Return [x, y] of the center of cell containing provided text 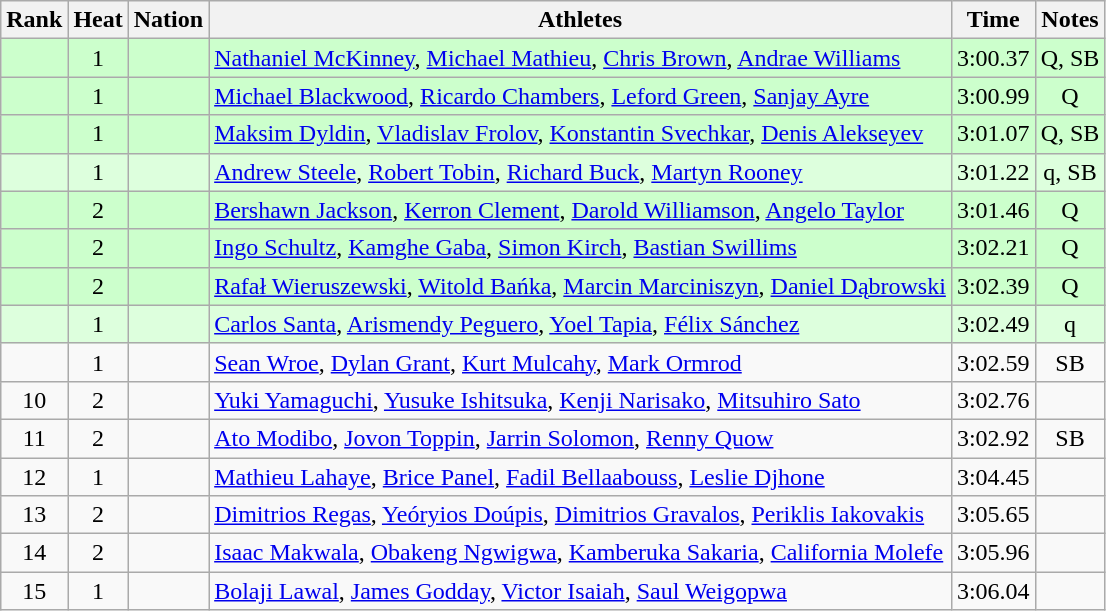
3:01.07 [993, 134]
3:02.59 [993, 362]
12 [34, 477]
3:02.92 [993, 438]
Nathaniel McKinney, Michael Mathieu, Chris Brown, Andrae Williams [580, 58]
3:01.46 [993, 210]
Bolaji Lawal, James Godday, Victor Isaiah, Saul Weigopwa [580, 591]
Carlos Santa, Arismendy Peguero, Yoel Tapia, Félix Sánchez [580, 324]
Time [993, 20]
Andrew Steele, Robert Tobin, Richard Buck, Martyn Rooney [580, 172]
Bershawn Jackson, Kerron Clement, Darold Williamson, Angelo Taylor [580, 210]
Isaac Makwala, Obakeng Ngwigwa, Kamberuka Sakaria, California Molefe [580, 553]
Nation [168, 20]
10 [34, 400]
3:01.22 [993, 172]
q, SB [1070, 172]
Yuki Yamaguchi, Yusuke Ishitsuka, Kenji Narisako, Mitsuhiro Sato [580, 400]
3:02.39 [993, 286]
3:00.99 [993, 96]
3:04.45 [993, 477]
3:05.65 [993, 515]
Dimitrios Regas, Yeóryios Doúpis, Dimitrios Gravalos, Periklis Iakovakis [580, 515]
15 [34, 591]
q [1070, 324]
Notes [1070, 20]
3:00.37 [993, 58]
Heat [98, 20]
3:06.04 [993, 591]
Rafał Wieruszewski, Witold Bańka, Marcin Marciniszyn, Daniel Dąbrowski [580, 286]
11 [34, 438]
Ingo Schultz, Kamghe Gaba, Simon Kirch, Bastian Swillims [580, 248]
3:02.21 [993, 248]
Michael Blackwood, Ricardo Chambers, Leford Green, Sanjay Ayre [580, 96]
Maksim Dyldin, Vladislav Frolov, Konstantin Svechkar, Denis Alekseyev [580, 134]
14 [34, 553]
3:02.49 [993, 324]
3:05.96 [993, 553]
Sean Wroe, Dylan Grant, Kurt Mulcahy, Mark Ormrod [580, 362]
Athletes [580, 20]
13 [34, 515]
Rank [34, 20]
3:02.76 [993, 400]
Mathieu Lahaye, Brice Panel, Fadil Bellaabouss, Leslie Djhone [580, 477]
Ato Modibo, Jovon Toppin, Jarrin Solomon, Renny Quow [580, 438]
